Capture the cell that displays the provided text and extract its [X, Y] central coordinate. 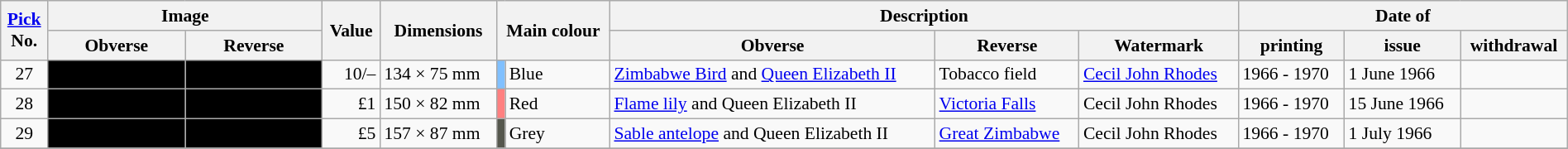
Red [557, 104]
157 × 87 mm [438, 134]
issue [1403, 46]
10/– [351, 74]
Grey [557, 134]
Flame lily and Queen Elizabeth II [772, 104]
Victoria Falls [1007, 104]
PickNo. [25, 30]
Dimensions [438, 30]
1 June 1966 [1403, 74]
28 [25, 104]
Sable antelope and Queen Elizabeth II [772, 134]
Great Zimbabwe [1007, 134]
printing [1291, 46]
Zimbabwe Bird and Queen Elizabeth II [772, 74]
Main colour [554, 30]
Image [185, 16]
Value [351, 30]
29 [25, 134]
Watermark [1159, 46]
£5 [351, 134]
27 [25, 74]
15 June 1966 [1403, 104]
150 × 82 mm [438, 104]
Date of [1403, 16]
1 July 1966 [1403, 134]
Tobacco field [1007, 74]
Blue [557, 74]
134 × 75 mm [438, 74]
Description [924, 16]
£1 [351, 104]
withdrawal [1514, 46]
